For the text-containing cell, return its midpoint in (X, Y) coordinate format. 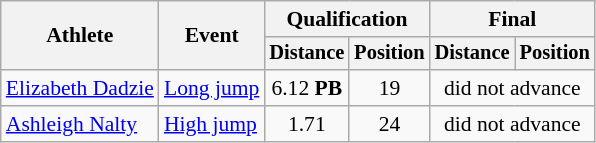
Long jump (212, 88)
19 (389, 88)
Ashleigh Nalty (80, 124)
6.12 PB (306, 88)
High jump (212, 124)
Event (212, 36)
Athlete (80, 36)
Qualification (346, 19)
24 (389, 124)
Final (512, 19)
Elizabeth Dadzie (80, 88)
1.71 (306, 124)
